Provide the (x, y) coordinate of the cell's center where the given text is located.  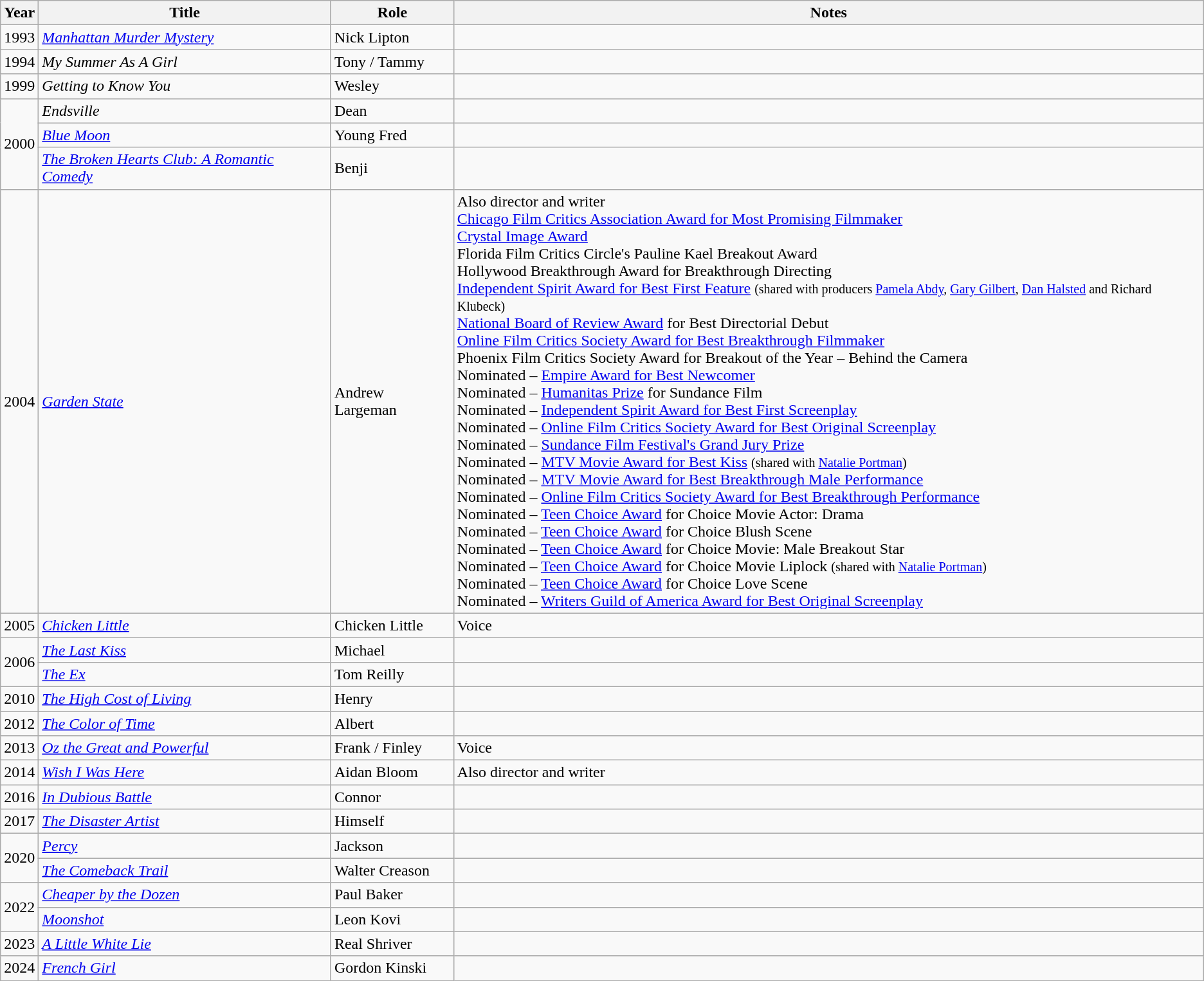
2020 (19, 858)
Also director and writer (828, 773)
Walter Creason (392, 870)
The Broken Hearts Club: A Romantic Comedy (185, 169)
The Comeback Trail (185, 870)
Frank / Finley (392, 748)
Garden State (185, 401)
Dean (392, 111)
2016 (19, 797)
2004 (19, 401)
The Last Kiss (185, 650)
1999 (19, 86)
Notes (828, 13)
Endsville (185, 111)
Cheaper by the Dozen (185, 895)
Year (19, 13)
Getting to Know You (185, 86)
In Dubious Battle (185, 797)
2017 (19, 821)
Michael (392, 650)
Gordon Kinski (392, 968)
The Color of Time (185, 724)
Henry (392, 699)
Wesley (392, 86)
1993 (19, 37)
Young Fred (392, 135)
Albert (392, 724)
Leon Kovi (392, 919)
2024 (19, 968)
2014 (19, 773)
Blue Moon (185, 135)
2010 (19, 699)
2022 (19, 907)
2013 (19, 748)
2012 (19, 724)
Title (185, 13)
Oz the Great and Powerful (185, 748)
Real Shriver (392, 944)
Jackson (392, 846)
Andrew Largeman (392, 401)
Aidan Bloom (392, 773)
2023 (19, 944)
1994 (19, 62)
French Girl (185, 968)
Himself (392, 821)
The Disaster Artist (185, 821)
2006 (19, 662)
Benji (392, 169)
Tony / Tammy (392, 62)
Wish I Was Here (185, 773)
2000 (19, 144)
The Ex (185, 674)
Nick Lipton (392, 37)
Role (392, 13)
Percy (185, 846)
The High Cost of Living (185, 699)
Paul Baker (392, 895)
A Little White Lie (185, 944)
Moonshot (185, 919)
Connor (392, 797)
Manhattan Murder Mystery (185, 37)
My Summer As A Girl (185, 62)
2005 (19, 625)
Tom Reilly (392, 674)
